Identify which cell holds the provided text, then report its [x, y] central coordinate. 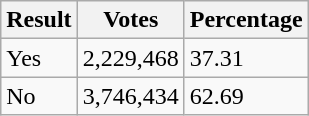
Result [39, 20]
2,229,468 [130, 58]
37.31 [246, 58]
Percentage [246, 20]
Votes [130, 20]
Yes [39, 58]
3,746,434 [130, 96]
62.69 [246, 96]
No [39, 96]
